Search for the cell housing the specified text and yield its (X, Y) center coordinate. 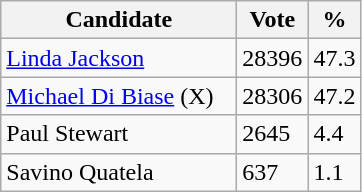
28396 (272, 58)
47.3 (334, 58)
Vote (272, 20)
Paul Stewart (119, 134)
Candidate (119, 20)
4.4 (334, 134)
2645 (272, 134)
% (334, 20)
47.2 (334, 96)
637 (272, 172)
28306 (272, 96)
1.1 (334, 172)
Linda Jackson (119, 58)
Michael Di Biase (X) (119, 96)
Savino Quatela (119, 172)
